Extract the [X, Y] coordinate from the center of the cell holding the provided text.  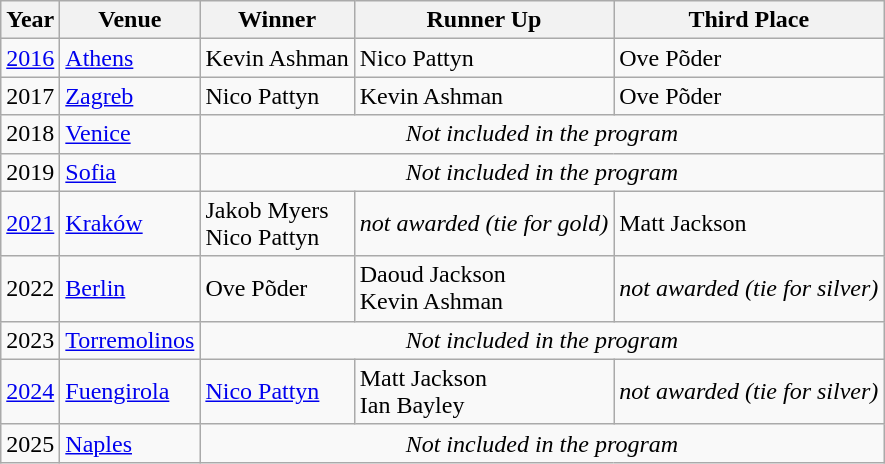
2017 [30, 96]
Jakob Myers Nico Pattyn [277, 224]
Matt Jackson Ian Bayley [484, 392]
Runner Up [484, 20]
not awarded (tie for gold) [484, 224]
Third Place [749, 20]
Kraków [130, 224]
Winner [277, 20]
Naples [130, 443]
Matt Jackson [749, 224]
Torremolinos [130, 340]
2025 [30, 443]
2022 [30, 288]
Fuengirola [130, 392]
2018 [30, 134]
Athens [130, 58]
Venice [130, 134]
Berlin [130, 288]
Sofia [130, 172]
2019 [30, 172]
Zagreb [130, 96]
2024 [30, 392]
2021 [30, 224]
2023 [30, 340]
Daoud Jackson Kevin Ashman [484, 288]
Venue [130, 20]
2016 [30, 58]
Year [30, 20]
